Find where the given text appears and provide that cell's center as (X, Y) coordinate. 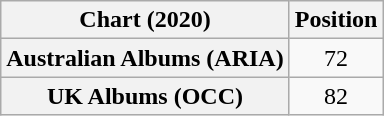
Australian Albums (ARIA) (145, 58)
UK Albums (OCC) (145, 96)
Position (336, 20)
72 (336, 58)
Chart (2020) (145, 20)
82 (336, 96)
